Detect which cell encompasses the target text, then output its (X, Y) center coordinate. 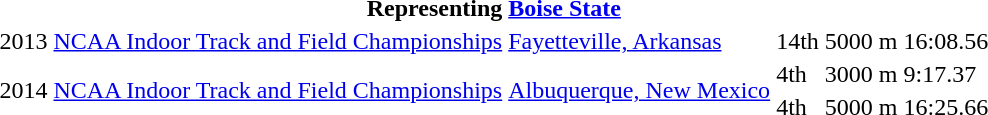
Fayetteville, Arkansas (640, 41)
NCAA Indoor Track and Field Championships (278, 41)
3000 m (861, 74)
4th (798, 74)
5000 m (861, 41)
14th (798, 41)
